Find where the given text appears and provide that cell's center as [X, Y] coordinate. 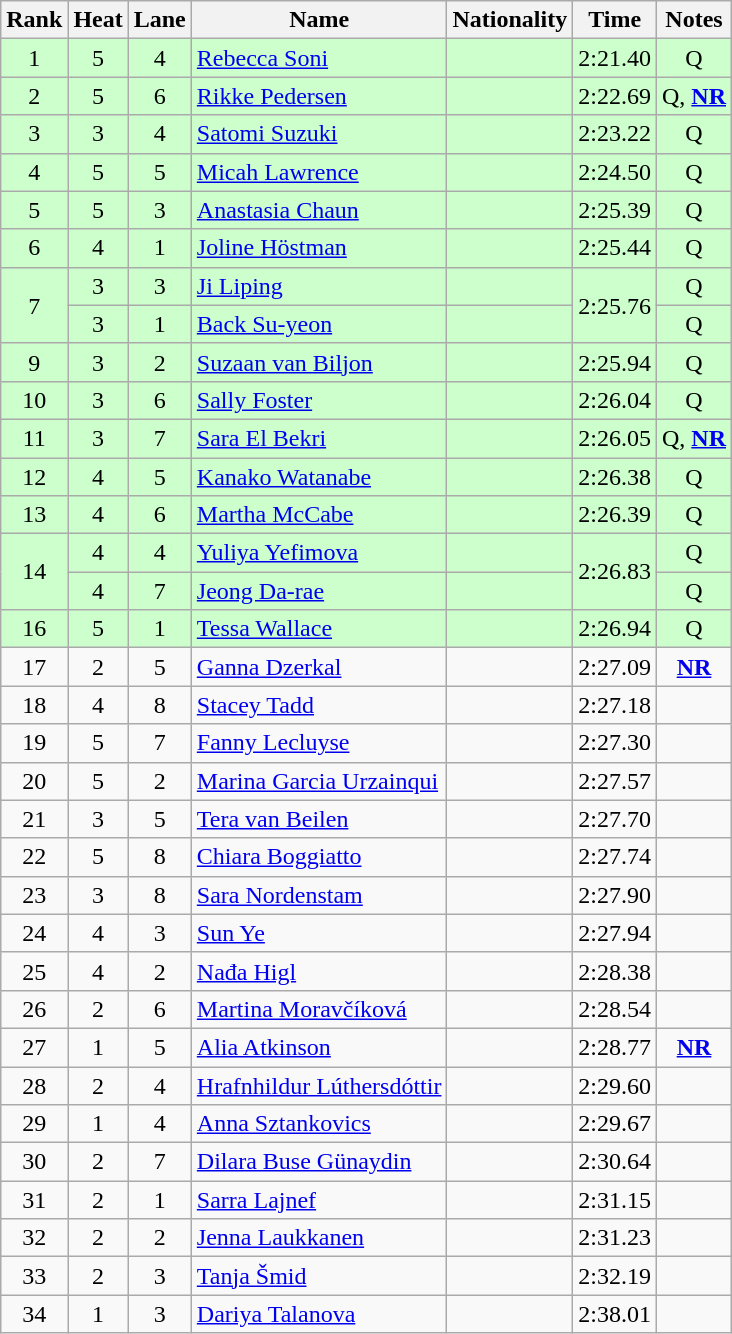
2:25.76 [615, 305]
2:28.77 [615, 1047]
16 [34, 629]
31 [34, 1200]
2:26.39 [615, 515]
2:27.09 [615, 667]
Lane [160, 20]
11 [34, 438]
2:27.30 [615, 743]
22 [34, 857]
Sara Nordenstam [319, 895]
Micah Lawrence [319, 172]
Jeong Da-rae [319, 591]
21 [34, 819]
2:28.38 [615, 971]
2:27.74 [615, 857]
24 [34, 933]
Satomi Suzuki [319, 134]
2:31.15 [615, 1200]
Kanako Watanabe [319, 477]
Rebecca Soni [319, 58]
14 [34, 572]
2:31.23 [615, 1238]
Stacey Tadd [319, 705]
Martha McCabe [319, 515]
2:28.54 [615, 1009]
2:38.01 [615, 1314]
9 [34, 362]
Anastasia Chaun [319, 210]
32 [34, 1238]
2:26.94 [615, 629]
Alia Atkinson [319, 1047]
Tera van Beilen [319, 819]
Tanja Šmid [319, 1276]
2:27.70 [615, 819]
2:25.94 [615, 362]
Fanny Lecluyse [319, 743]
2:32.19 [615, 1276]
33 [34, 1276]
23 [34, 895]
2:30.64 [615, 1162]
Time [615, 20]
Sara El Bekri [319, 438]
Rikke Pedersen [319, 96]
10 [34, 400]
Hrafnhildur Lúthersdóttir [319, 1085]
Back Su-yeon [319, 324]
2:29.67 [615, 1124]
18 [34, 705]
Sun Ye [319, 933]
34 [34, 1314]
Name [319, 20]
2:27.94 [615, 933]
2:26.83 [615, 572]
Martina Moravčíková [319, 1009]
2:26.38 [615, 477]
Chiara Boggiatto [319, 857]
Yuliya Yefimova [319, 553]
Sarra Lajnef [319, 1200]
Nationality [510, 20]
Marina Garcia Urzainqui [319, 781]
Anna Sztankovics [319, 1124]
19 [34, 743]
2:23.22 [615, 134]
Notes [694, 20]
30 [34, 1162]
2:27.18 [615, 705]
25 [34, 971]
29 [34, 1124]
Jenna Laukkanen [319, 1238]
Joline Höstman [319, 248]
12 [34, 477]
2:26.05 [615, 438]
2:29.60 [615, 1085]
2:22.69 [615, 96]
17 [34, 667]
Ji Liping [319, 286]
20 [34, 781]
Nađa Higl [319, 971]
Tessa Wallace [319, 629]
2:24.50 [615, 172]
Dilara Buse Günaydin [319, 1162]
2:21.40 [615, 58]
Heat [98, 20]
26 [34, 1009]
2:25.44 [615, 248]
Ganna Dzerkal [319, 667]
2:27.57 [615, 781]
2:26.04 [615, 400]
28 [34, 1085]
27 [34, 1047]
2:25.39 [615, 210]
Rank [34, 20]
2:27.90 [615, 895]
Suzaan van Biljon [319, 362]
Sally Foster [319, 400]
Dariya Talanova [319, 1314]
13 [34, 515]
